For the text-containing cell, return its midpoint in [x, y] coordinate format. 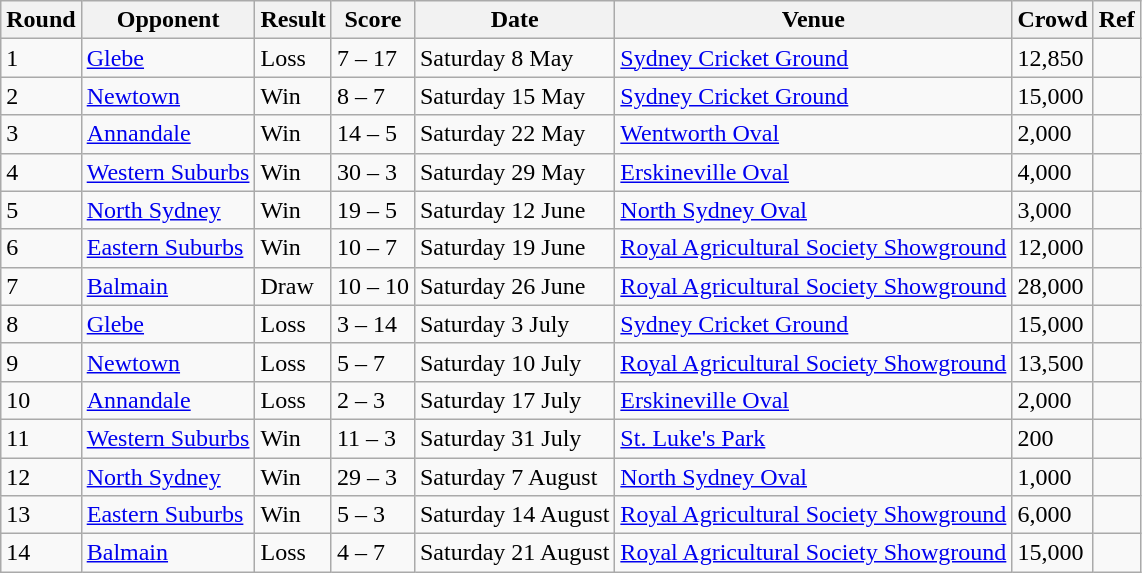
Saturday 26 June [514, 286]
Score [372, 20]
30 – 3 [372, 172]
Saturday 10 July [514, 362]
5 – 3 [372, 515]
Saturday 21 August [514, 553]
14 [41, 553]
1 [41, 58]
Opponent [168, 20]
29 – 3 [372, 477]
10 – 7 [372, 248]
Saturday 15 May [514, 96]
14 – 5 [372, 134]
8 [41, 324]
Saturday 31 July [514, 438]
Saturday 12 June [514, 210]
10 – 10 [372, 286]
Saturday 8 May [514, 58]
Result [293, 20]
12,000 [1052, 248]
3 [41, 134]
Crowd [1052, 20]
12 [41, 477]
Saturday 3 July [514, 324]
200 [1052, 438]
4 [41, 172]
5 – 7 [372, 362]
11 – 3 [372, 438]
19 – 5 [372, 210]
Saturday 22 May [514, 134]
7 [41, 286]
Wentworth Oval [814, 134]
Saturday 29 May [514, 172]
Saturday 7 August [514, 477]
11 [41, 438]
Saturday 17 July [514, 400]
Draw [293, 286]
Round [41, 20]
1,000 [1052, 477]
4,000 [1052, 172]
Venue [814, 20]
2 – 3 [372, 400]
13 [41, 515]
3 – 14 [372, 324]
7 – 17 [372, 58]
10 [41, 400]
28,000 [1052, 286]
6 [41, 248]
6,000 [1052, 515]
Date [514, 20]
13,500 [1052, 362]
9 [41, 362]
5 [41, 210]
Saturday 19 June [514, 248]
3,000 [1052, 210]
2 [41, 96]
Saturday 14 August [514, 515]
12,850 [1052, 58]
St. Luke's Park [814, 438]
Ref [1116, 20]
8 – 7 [372, 96]
4 – 7 [372, 553]
